Provide the (X, Y) coordinate of the cell's center where the given text is located.  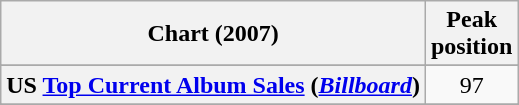
Peakposition (471, 34)
97 (471, 85)
Chart (2007) (214, 34)
US Top Current Album Sales (Billboard) (214, 85)
